From the cell containing the given text, extract its center point as [X, Y] coordinate. 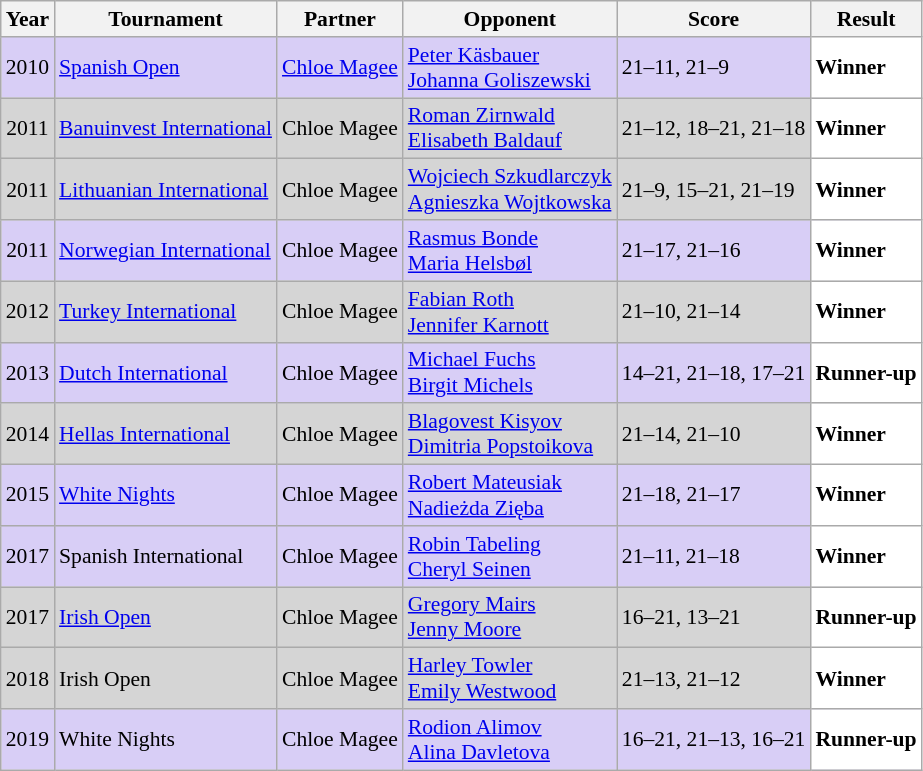
Dutch International [166, 372]
Robin Tabeling Cheryl Seinen [510, 556]
2019 [28, 740]
Harley Towler Emily Westwood [510, 678]
2012 [28, 312]
Rasmus Bonde Maria Helsbøl [510, 250]
Norwegian International [166, 250]
Wojciech Szkudlarczyk Agnieszka Wojtkowska [510, 190]
Peter Käsbauer Johanna Goliszewski [510, 68]
Roman Zirnwald Elisabeth Baldauf [510, 128]
21–13, 21–12 [714, 678]
Spanish Open [166, 68]
Fabian Roth Jennifer Karnott [510, 312]
21–9, 15–21, 21–19 [714, 190]
2013 [28, 372]
16–21, 21–13, 16–21 [714, 740]
Score [714, 19]
Year [28, 19]
Hellas International [166, 434]
Tournament [166, 19]
Rodion Alimov Alina Davletova [510, 740]
2015 [28, 496]
21–18, 21–17 [714, 496]
Result [866, 19]
21–14, 21–10 [714, 434]
Robert Mateusiak Nadieżda Zięba [510, 496]
21–12, 18–21, 21–18 [714, 128]
Spanish International [166, 556]
Partner [340, 19]
16–21, 13–21 [714, 618]
21–11, 21–18 [714, 556]
21–10, 21–14 [714, 312]
Banuinvest International [166, 128]
Lithuanian International [166, 190]
Blagovest Kisyov Dimitria Popstoikova [510, 434]
21–17, 21–16 [714, 250]
Michael Fuchs Birgit Michels [510, 372]
2010 [28, 68]
2018 [28, 678]
Gregory Mairs Jenny Moore [510, 618]
Turkey International [166, 312]
21–11, 21–9 [714, 68]
2014 [28, 434]
Opponent [510, 19]
14–21, 21–18, 17–21 [714, 372]
